Find where the given text appears and provide that cell's center as [x, y] coordinate. 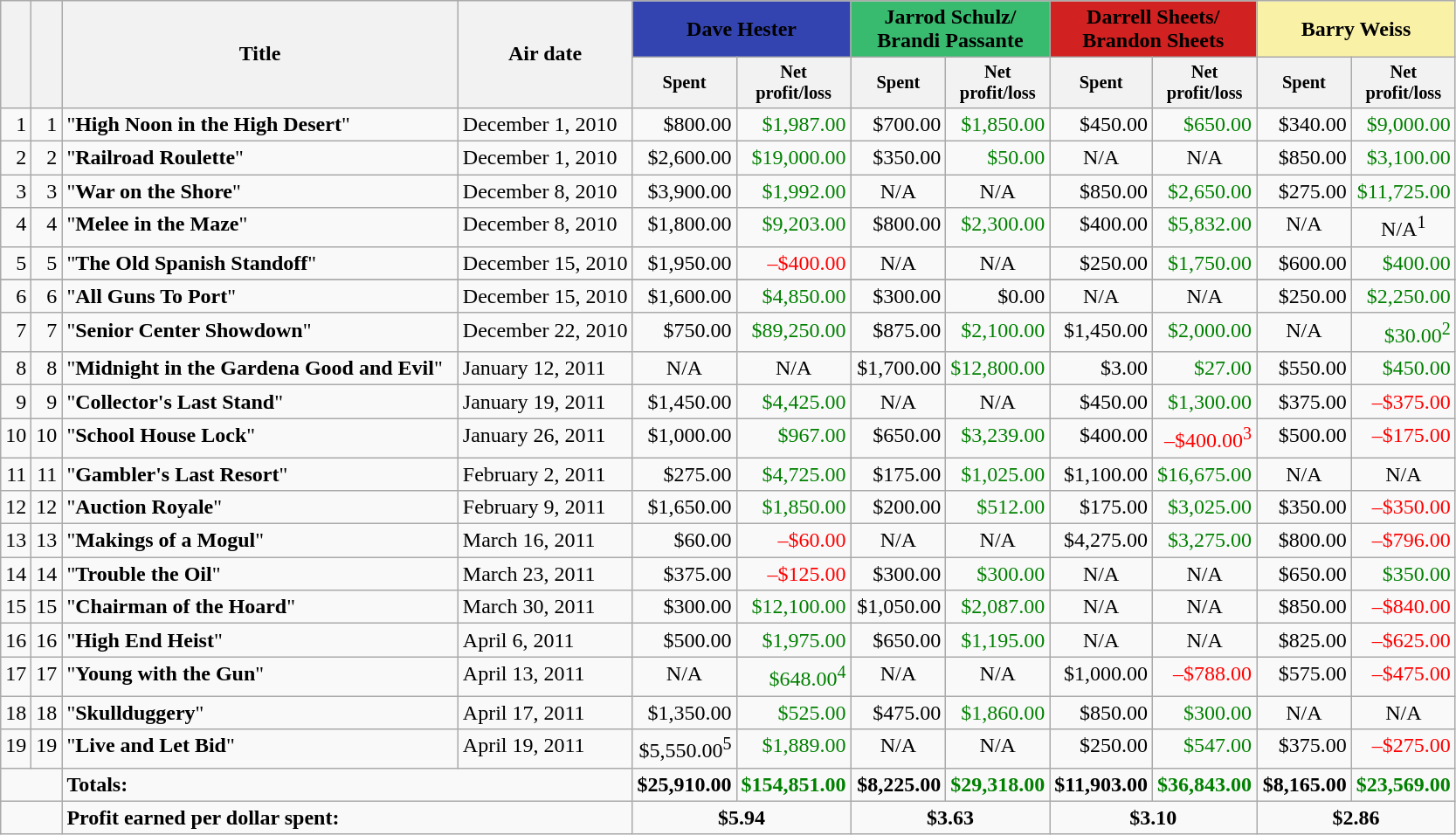
"Gambler's Last Resort" [260, 474]
Air date [545, 54]
$1,750.00 [1205, 263]
$525.00 [793, 712]
–$175.00 [1403, 438]
$4,425.00 [793, 402]
$25,910.00 [685, 784]
$9,000.00 [1403, 124]
March 23, 2011 [545, 574]
$1,650.00 [685, 507]
"Young with the Gun" [260, 676]
$3.00 [1101, 369]
April 19, 2011 [545, 749]
$200.00 [898, 507]
$89,250.00 [793, 332]
N/A1 [1403, 227]
$4,850.00 [793, 296]
"Midnight in the Gardena Good and Evil" [260, 369]
$1,025.00 [997, 474]
$3,275.00 [1205, 541]
"Melee in the Maze" [260, 227]
"High Noon in the High Desert" [260, 124]
$3.10 [1153, 818]
"Railroad Roulette" [260, 158]
$547.00 [1205, 749]
"Trouble the Oil" [260, 574]
$512.00 [997, 507]
Barry Weiss [1356, 30]
January 19, 2011 [545, 402]
$2,100.00 [997, 332]
Title [260, 54]
$1,889.00 [793, 749]
$23,569.00 [1403, 784]
–$400.003 [1205, 438]
–$60.00 [793, 541]
$967.00 [793, 438]
$750.00 [685, 332]
–$625.00 [1403, 640]
$700.00 [898, 124]
February 2, 2011 [545, 474]
$2,600.00 [685, 158]
$1,860.00 [997, 712]
$550.00 [1305, 369]
March 16, 2011 [545, 541]
"War on the Shore" [260, 191]
$5,832.00 [1205, 227]
Profit earned per dollar spent: [348, 818]
Dave Hester [742, 30]
$2,000.00 [1205, 332]
$1,050.00 [898, 607]
"Skullduggery" [260, 712]
April 13, 2011 [545, 676]
"Senior Center Showdown" [260, 332]
$5,550.005 [685, 749]
$8,225.00 [898, 784]
$2,650.00 [1205, 191]
$3,900.00 [685, 191]
April 17, 2011 [545, 712]
$1,992.00 [793, 191]
March 30, 2011 [545, 607]
$1,700.00 [898, 369]
$600.00 [1305, 263]
$2,250.00 [1403, 296]
$12,100.00 [793, 607]
"All Guns To Port" [260, 296]
"Collector's Last Stand" [260, 402]
$825.00 [1305, 640]
"Makings of a Mogul" [260, 541]
$29,318.00 [997, 784]
$4,725.00 [793, 474]
$1,950.00 [685, 263]
$0.00 [997, 296]
$11,903.00 [1101, 784]
–$475.00 [1403, 676]
Totals: [348, 784]
$16,675.00 [1205, 474]
"High End Heist" [260, 640]
"The Old Spanish Standoff" [260, 263]
"Live and Let Bid" [260, 749]
January 26, 2011 [545, 438]
–$840.00 [1403, 607]
January 12, 2011 [545, 369]
"Chairman of the Hoard" [260, 607]
–$796.00 [1403, 541]
–$275.00 [1403, 749]
$3,025.00 [1205, 507]
–$788.00 [1205, 676]
"School House Lock" [260, 438]
$4,275.00 [1101, 541]
$1,600.00 [685, 296]
$3,100.00 [1403, 158]
–$125.00 [793, 574]
–$400.00 [793, 263]
$2,087.00 [997, 607]
$1,195.00 [997, 640]
$36,843.00 [1205, 784]
$50.00 [997, 158]
$2,300.00 [997, 227]
$5.94 [742, 818]
December 22, 2010 [545, 332]
$875.00 [898, 332]
$30.002 [1403, 332]
$2.86 [1356, 818]
Darrell Sheets/Brandon Sheets [1153, 30]
$648.004 [793, 676]
$154,851.00 [793, 784]
$11,725.00 [1403, 191]
$475.00 [898, 712]
$1,100.00 [1101, 474]
$8,165.00 [1305, 784]
$1,975.00 [793, 640]
$19,000.00 [793, 158]
$1,800.00 [685, 227]
$3.63 [950, 818]
$1,350.00 [685, 712]
$340.00 [1305, 124]
$1,987.00 [793, 124]
$9,203.00 [793, 227]
–$375.00 [1403, 402]
$1,300.00 [1205, 402]
$3,239.00 [997, 438]
"Auction Royale" [260, 507]
April 6, 2011 [545, 640]
Jarrod Schulz/Brandi Passante [950, 30]
$575.00 [1305, 676]
$27.00 [1205, 369]
$12,800.00 [997, 369]
–$350.00 [1403, 507]
$60.00 [685, 541]
February 9, 2011 [545, 507]
